From the cell containing the given text, extract its center point as (X, Y) coordinate. 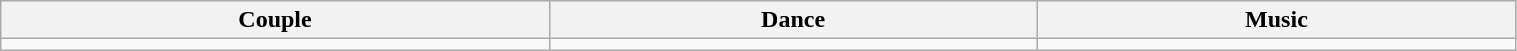
Couple (276, 20)
Music (1276, 20)
Dance (793, 20)
